Identify which cell holds the provided text, then report its [X, Y] central coordinate. 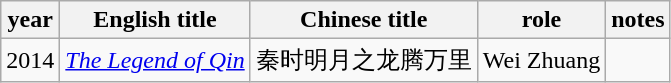
Chinese title [364, 20]
秦时明月之龙腾万里 [364, 60]
Wei Zhuang [541, 60]
role [541, 20]
English title [155, 20]
notes [638, 20]
2014 [30, 60]
year [30, 20]
The Legend of Qin [155, 60]
